Determine the [x, y] coordinate at the center of the cell enclosing the given text.  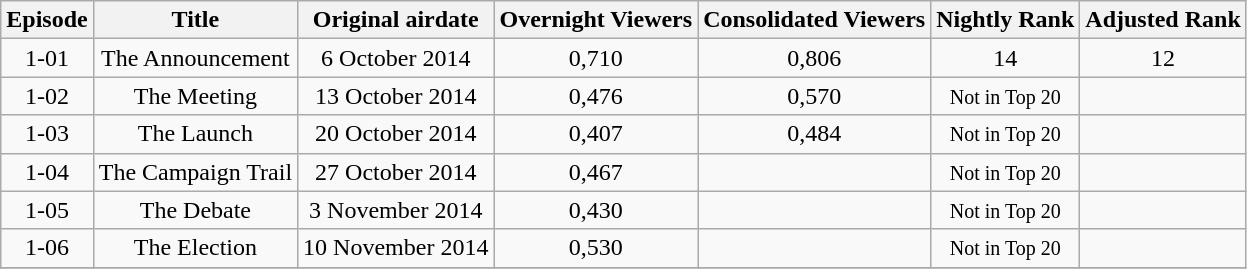
1-02 [47, 96]
Adjusted Rank [1163, 20]
20 October 2014 [396, 134]
0,430 [596, 210]
10 November 2014 [396, 248]
Original airdate [396, 20]
27 October 2014 [396, 172]
14 [1006, 58]
1-03 [47, 134]
Nightly Rank [1006, 20]
0,467 [596, 172]
0,476 [596, 96]
Title [195, 20]
1-01 [47, 58]
1-04 [47, 172]
0,710 [596, 58]
6 October 2014 [396, 58]
The Election [195, 248]
0,570 [814, 96]
3 November 2014 [396, 210]
12 [1163, 58]
13 October 2014 [396, 96]
The Launch [195, 134]
0,407 [596, 134]
The Announcement [195, 58]
Episode [47, 20]
Overnight Viewers [596, 20]
The Meeting [195, 96]
0,484 [814, 134]
0,530 [596, 248]
1-06 [47, 248]
Consolidated Viewers [814, 20]
0,806 [814, 58]
The Campaign Trail [195, 172]
1-05 [47, 210]
The Debate [195, 210]
